For the text-containing cell, return its midpoint in (X, Y) coordinate format. 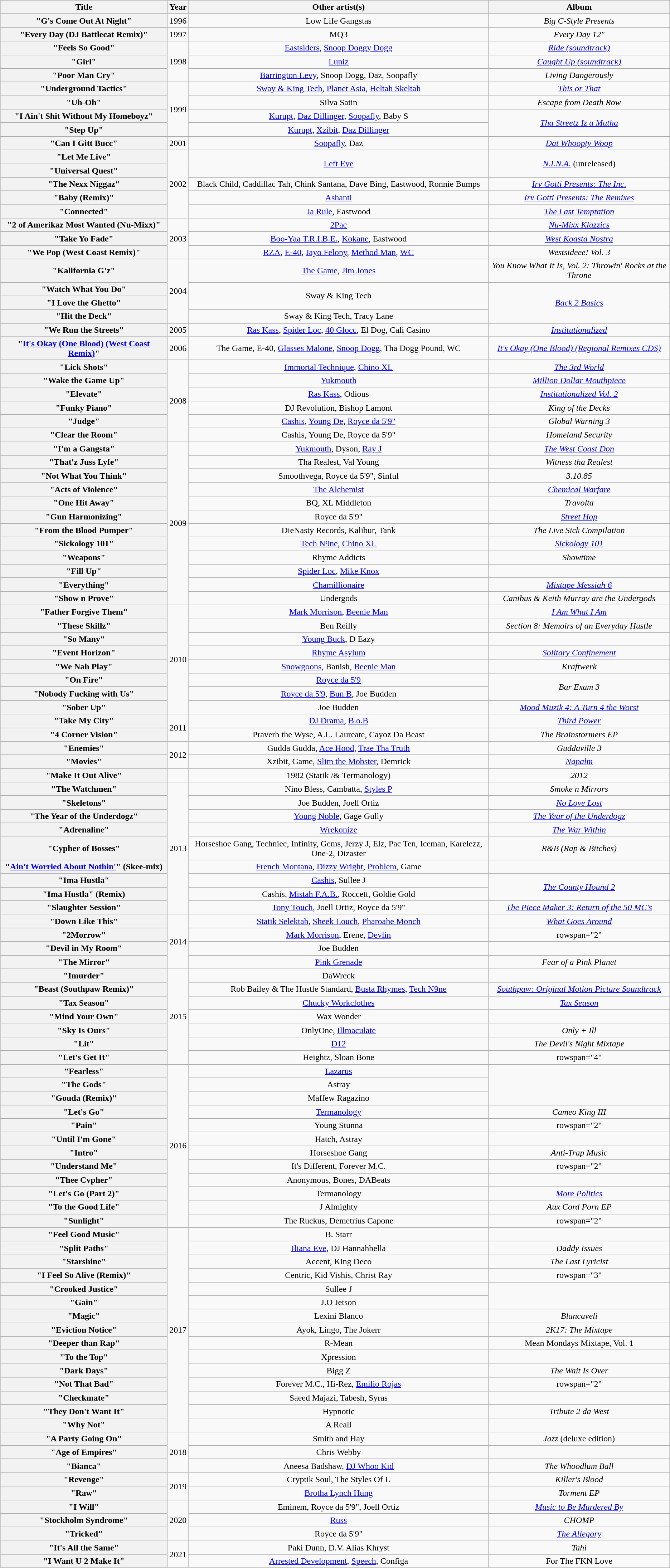
"To the Top" (84, 1357)
The Whoodlum Ball (579, 1466)
"Down Like This" (84, 921)
Tech N9ne, Chino XL (339, 544)
Every Day 12" (579, 34)
Hypnotic (339, 1411)
"Imurder" (84, 976)
DJ Drama, B.o.B (339, 721)
"The Watchmen" (84, 789)
2014 (178, 942)
Horseshoe Gang, Techniec, Infinity, Gems, Jerzy J, Elz, Pac Ten, Iceman, Karelezz, One-2, Dizaster (339, 848)
For The FKN Love (579, 1561)
2015 (178, 1016)
Young Stunna (339, 1125)
Ride (soundtrack) (579, 48)
"Crooked Justice" (84, 1289)
2008 (178, 401)
Cashis, Sullee J (339, 880)
"Wake the Game Up" (84, 380)
CHOMP (579, 1520)
King of the Decks (579, 407)
R&B (Rap & Bitches) (579, 848)
Section 8: Memoirs of an Everyday Hustle (579, 626)
Aux Cord Porn EP (579, 1207)
Solitary Confinement (579, 653)
"Elevate" (84, 394)
Hatch, Astray (339, 1139)
2013 (178, 848)
Heightz, Sloan Bone (339, 1057)
Young Noble, Gage Gully (339, 816)
Gudda Gudda, Ace Hood, Trae Tha Truth (339, 748)
"Bianca" (84, 1466)
"Why Not" (84, 1425)
"Cypher of Bosses" (84, 848)
Fear of a Pink Planet (579, 962)
Guddaville 3 (579, 748)
"Gain" (84, 1303)
"Poor Man Cry" (84, 75)
Chemical Warfare (579, 489)
Anonymous, Bones, DABeats (339, 1180)
"Let's Get It" (84, 1057)
Institutionalized (579, 330)
Bar Exam 3 (579, 687)
"Understand Me" (84, 1166)
2005 (178, 330)
"I Feel So Alive (Remix)" (84, 1275)
"The Nexx Niggaz" (84, 184)
"One Hit Away" (84, 503)
"We Nah Play" (84, 666)
"Stockholm Syndrome" (84, 1520)
Mean Mondays Mixtape, Vol. 1 (579, 1343)
Kurupt, Xzibit, Daz Dillinger (339, 130)
2006 (178, 348)
"Slaughter Session" (84, 908)
Cashis, Mistah F.A.B., Roccett, Goldie Gold (339, 894)
Royce da 5'9 (339, 680)
Saeed Majazi, Tabesh, Syras (339, 1398)
Silva Satin (339, 102)
Praverb the Wyse, A.L. Laureate, Cayoz Da Beast (339, 734)
Escape from Death Row (579, 102)
"It's All the Same" (84, 1548)
Mixtape Messiah 6 (579, 585)
Ashanti (339, 198)
"Clear the Room" (84, 435)
"Pain" (84, 1125)
"Devil in My Room" (84, 948)
"Underground Tactics" (84, 89)
Accent, King Deco (339, 1261)
More Politics (579, 1193)
It's Different, Forever M.C. (339, 1166)
Ras Kass, Odious (339, 394)
The Last Temptation (579, 211)
What Goes Around (579, 921)
Back 2 Basics (579, 303)
Smoothvega, Royce da 5'9", Sinful (339, 476)
Living Dangerously (579, 75)
Eastsiders, Snoop Doggy Dogg (339, 48)
Dat Whoopty Woop (579, 143)
"Ain't Worried About Nothin'" (Skee-mix) (84, 867)
"Deeper than Rap" (84, 1343)
"Not What You Think" (84, 476)
"The Mirror" (84, 962)
1997 (178, 34)
"Not That Bad" (84, 1384)
Mark Morrison, Beenie Man (339, 612)
Tribute 2 da West (579, 1411)
The Last Lyricist (579, 1261)
Royce da 5'9, Bun B, Joe Budden (339, 694)
1982 (Statik /& Termanology) (339, 775)
Caught Up (soundtrack) (579, 62)
Canibus & Keith Murray are the Undergods (579, 598)
"Starshine" (84, 1261)
2018 (178, 1452)
3.10.85 (579, 476)
Xpression (339, 1357)
"Mind Your Own" (84, 1016)
"Gun Harmonizing" (84, 517)
Soopafly, Daz (339, 143)
Centric, Kid Vishis, Christ Ray (339, 1275)
"Until I'm Gone" (84, 1139)
Kurupt, Daz Dillinger, Soopafly, Baby S (339, 116)
Barrington Levy, Snoop Dogg, Daz, Soopafly (339, 75)
The War Within (579, 830)
Ben Reilly (339, 626)
Mark Morrison, Erene, Devlin (339, 935)
Astray (339, 1085)
Sway & King Tech, Tracy Lane (339, 316)
BQ, XL Middleton (339, 503)
2017 (178, 1329)
"Revenge" (84, 1479)
The Allegory (579, 1534)
"Hit the Deck" (84, 316)
"Watch What You Do" (84, 289)
2009 (178, 524)
rowspan="3" (579, 1275)
Aneesa Badshaw, DJ Whoo Kid (339, 1466)
"Sickology 101" (84, 544)
This or That (579, 89)
"4 Corner Vision" (84, 734)
The County Hound 2 (579, 887)
"Checkmate" (84, 1398)
Black Child, Caddillac Tah, Chink Santana, Dave Bing, Eastwood, Ronnie Bumps (339, 184)
"Sky Is Ours" (84, 1030)
2019 (178, 1486)
Chucky Workclothes (339, 1003)
The Ruckus, Demetrius Capone (339, 1221)
Iliana Eve, DJ Hannahbella (339, 1248)
"Judge" (84, 421)
Low Life Gangstas (339, 21)
J Almighty (339, 1207)
Immortal Technique, Chino XL (339, 367)
"Take Yo Fade" (84, 239)
"It's Okay (One Blood) (West Coast Remix)" (84, 348)
Cryptik Soul, The Styles Of L (339, 1479)
RZA, E-40, Jayo Felony, Method Man, WC (339, 252)
"The Year of the Underdogz" (84, 816)
J.O Jetson (339, 1303)
Tha Streetz Iz a Mutha (579, 123)
Young Buck, D Eazy (339, 639)
"Make It Out Alive" (84, 775)
Showtime (579, 557)
"Lick Shots" (84, 367)
Yukmouth, Dyson, Ray J (339, 449)
"Take My City" (84, 721)
"Kalifornia G'z" (84, 270)
"Uh-Oh" (84, 102)
Homeland Security (579, 435)
"Show n Prove" (84, 598)
Jazz (deluxe edition) (579, 1438)
"Let's Go (Part 2)" (84, 1193)
Nu-Mixx Klazzics (579, 225)
Killer's Blood (579, 1479)
Statik Selektah, Sheek Louch, Pharoahe Monch (339, 921)
Institutionalized Vol. 2 (579, 394)
French Montana, Dizzy Wright, Problem, Game (339, 867)
Forever M.C., Hi-Rez, Emilio Rojas (339, 1384)
Joe Budden, Joell Ortiz (339, 802)
Travolta (579, 503)
The West Coast Don (579, 449)
"Universal Quest" (84, 171)
2002 (178, 184)
"Baby (Remix)" (84, 198)
"Tricked" (84, 1534)
"Thee Cvpher" (84, 1180)
Third Power (579, 721)
Chamillionaire (339, 585)
It's Okay (One Blood) (Regional Remixes CDS) (579, 348)
"That'z Juss Lyfe" (84, 462)
"Movies" (84, 762)
Only + Ill (579, 1030)
"Fearless" (84, 1071)
2011 (178, 728)
"Lit" (84, 1044)
Lexini Blanco (339, 1316)
Street Hop (579, 517)
Eminem, Royce da 5'9", Joell Ortiz (339, 1506)
2010 (178, 659)
Blancaveli (579, 1316)
Witness tha Realest (579, 462)
Million Dollar Mouthpiece (579, 380)
"Magic" (84, 1316)
B. Starr (339, 1234)
Undergods (339, 598)
Nino Bless, Cambatta, Styles P (339, 789)
"From the Blood Pumper" (84, 530)
Paki Dunn, D.V. Alias Khryst (339, 1548)
Mood Muzik 4: A Turn 4 the Worst (579, 707)
"On Fire" (84, 680)
Left Eye (339, 163)
"Split Paths" (84, 1248)
Sway & King Tech, Planet Asia, Heltah Skeltah (339, 89)
The Brainstormers EP (579, 734)
Big C-Style Presents (579, 21)
R-Mean (339, 1343)
"Acts of Violence" (84, 489)
MQ3 (339, 34)
Wrekonize (339, 830)
"I Love the Ghetto" (84, 303)
"Feels So Good" (84, 48)
DieNasty Records, Kalibur, Tank (339, 530)
Southpaw: Original Motion Picture Soundtrack (579, 989)
"A Party Going On" (84, 1438)
"Let's Go" (84, 1112)
Tax Season (579, 1003)
Tahi (579, 1548)
1999 (178, 109)
Torment EP (579, 1493)
"They Don't Want It" (84, 1411)
Irv Gotti Presents: The Inc. (579, 184)
Anti-Trap Music (579, 1153)
Xzibit, Game, Slim the Mobster, Demrick (339, 762)
"Dark Days" (84, 1371)
2016 (178, 1146)
Rob Bailey & The Hustle Standard, Busta Rhymes, Tech N9ne (339, 989)
The Year of the Underdogz (579, 816)
Yukmouth (339, 380)
"So Many" (84, 639)
Global Warning 3 (579, 421)
Lazarus (339, 1071)
"Intro" (84, 1153)
Rhyme Addicts (339, 557)
"Sunlight" (84, 1221)
"Eviction Notice" (84, 1330)
"Weapons" (84, 557)
2003 (178, 239)
The 3rd World (579, 367)
Kraftwerk (579, 666)
Tha Realest, Val Young (339, 462)
"Age of Empires" (84, 1452)
Pink Grenade (339, 962)
Year (178, 7)
A Reall (339, 1425)
Cameo King III (579, 1112)
Album (579, 7)
"We Pop (West Coast Remix)" (84, 252)
"Every Day (DJ Battlecat Remix)" (84, 34)
DaWreck (339, 976)
"Enemies" (84, 748)
Daddy Issues (579, 1248)
The Devil's Night Mixtape (579, 1044)
The Live Sick Compilation (579, 530)
"These Skillz" (84, 626)
Music to Be Murdered By (579, 1506)
"Gouda (Remix)" (84, 1098)
Boo-Yaa T.R.I.B.E., Kokane, Eastwood (339, 239)
"Nobody Fucking with Us" (84, 694)
2K17: The Mixtape (579, 1330)
"The Gods" (84, 1085)
"Ima Hustla" (Remix) (84, 894)
rowspan="4" (579, 1057)
Maffew Ragazino (339, 1098)
"Sober Up" (84, 707)
Sickology 101 (579, 544)
I Am What I Am (579, 612)
Bigg Z (339, 1371)
Luniz (339, 62)
Napalm (579, 762)
West Koasta Nostra (579, 239)
The Alchemist (339, 489)
1998 (178, 62)
Rhyme Asylum (339, 653)
Ja Rule, Eastwood (339, 211)
"Tax Season" (84, 1003)
"G's Come Out At Night" (84, 21)
The Piece Maker 3: Return of the 50 MC's (579, 908)
"I Ain't Shit Without My Homeboyz" (84, 116)
"Raw" (84, 1493)
"Girl" (84, 62)
Arrested Development, Speech, Configa (339, 1561)
"Adrenaline" (84, 830)
Chris Webby (339, 1452)
You Know What It Is, Vol. 2: Throwin' Rocks at the Throne (579, 270)
Sway & King Tech (339, 296)
Wax Wonder (339, 1016)
2021 (178, 1554)
"Feel Good Music" (84, 1234)
"Skeletons" (84, 802)
Russ (339, 1520)
Ras Kass, Spider Loc, 40 Glocc, El Dog, Cali Casino (339, 330)
"Can I Gitt Bucc" (84, 143)
Other artist(s) (339, 7)
2020 (178, 1520)
D12 (339, 1044)
"Fill Up" (84, 571)
"Father Forgive Them" (84, 612)
No Love Lost (579, 802)
2Pac (339, 225)
"2Morrow" (84, 935)
Brotha Lynch Hung (339, 1493)
"2 of Amerikaz Most Wanted (Nu-Mixx)" (84, 225)
"To the Good Life" (84, 1207)
Horseshoe Gang (339, 1153)
"Step Up" (84, 130)
Title (84, 7)
Ayok, Lingo, The Jokerr (339, 1330)
Smith and Hay (339, 1438)
2004 (178, 291)
"Let Me Live" (84, 157)
Irv Gotti Presents: The Remixes (579, 198)
Sullee J (339, 1289)
2001 (178, 143)
"Everything" (84, 585)
"Beast (Southpaw Remix)" (84, 989)
Westsideee! Vol. 3 (579, 252)
"We Run the Streets" (84, 330)
Smoke n Mirrors (579, 789)
The Game, E-40, Glasses Malone, Snoop Dogg, Tha Dogg Pound, WC (339, 348)
"I Want U 2 Make It" (84, 1561)
"Ima Hustla" (84, 880)
The Game, Jim Jones (339, 270)
"Connected" (84, 211)
DJ Revolution, Bishop Lamont (339, 407)
The Wait Is Over (579, 1371)
Tony Touch, Joell Ortiz, Royce da 5'9" (339, 908)
"I'm a Gangsta" (84, 449)
Snowgoons, Banish, Beenie Man (339, 666)
OnlyOne, Illmaculate (339, 1030)
Spider Loc, Mike Knox (339, 571)
"I Will" (84, 1506)
"Funky Piano" (84, 407)
"Event Horizon" (84, 653)
1996 (178, 21)
N.I.N.A. (unreleased) (579, 163)
